Determine the (X, Y) coordinate at the center of the cell enclosing the given text.  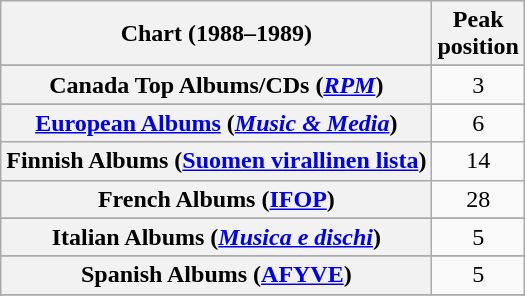
Italian Albums (Musica e dischi) (216, 237)
European Albums (Music & Media) (216, 123)
3 (478, 85)
6 (478, 123)
Canada Top Albums/CDs (RPM) (216, 85)
Spanish Albums (AFYVE) (216, 275)
French Albums (IFOP) (216, 199)
14 (478, 161)
Chart (1988–1989) (216, 34)
Peakposition (478, 34)
Finnish Albums (Suomen virallinen lista) (216, 161)
28 (478, 199)
